Extract the [x, y] coordinate from the center of the cell holding the provided text.  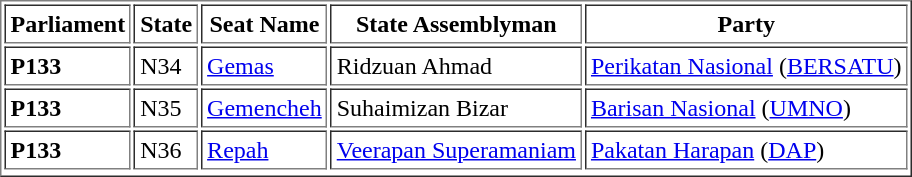
Veerapan Superamaniam [456, 150]
Ridzuan Ahmad [456, 66]
Party [746, 24]
Parliament [68, 24]
N36 [166, 150]
Gemas [264, 66]
State Assemblyman [456, 24]
Repah [264, 150]
State [166, 24]
Gemencheh [264, 108]
Suhaimizan Bizar [456, 108]
Perikatan Nasional (BERSATU) [746, 66]
N34 [166, 66]
Pakatan Harapan (DAP) [746, 150]
Seat Name [264, 24]
N35 [166, 108]
Barisan Nasional (UMNO) [746, 108]
